Pinpoint the cell where the given text exists, returning its [x, y] midpoint coordinate. 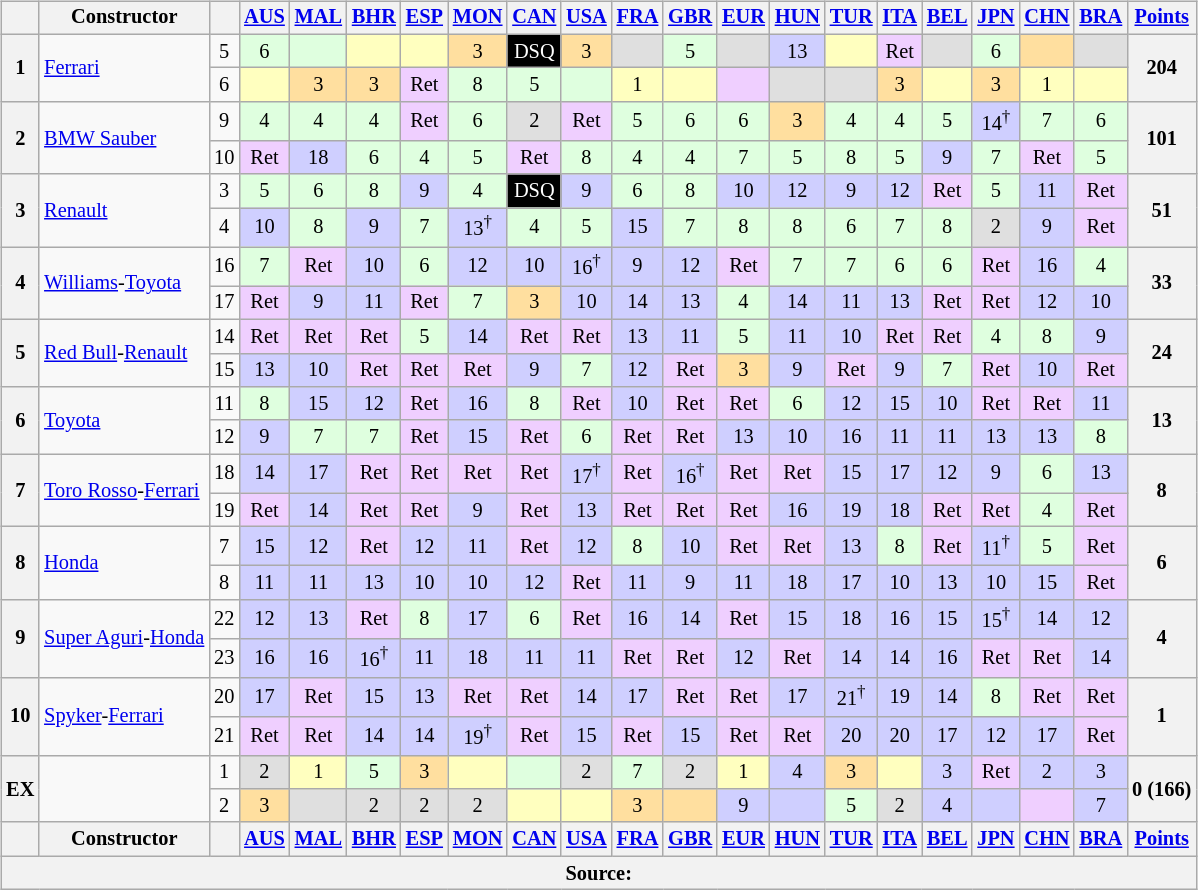
101 [1162, 138]
Toyota [124, 420]
19† [478, 736]
21 [224, 736]
204 [1162, 68]
24 [1162, 352]
22 [224, 618]
13† [478, 228]
Honda [124, 564]
Toro Rosso-Ferrari [124, 490]
Spyker-Ferrari [124, 716]
15† [996, 618]
EX [20, 788]
Williams-Toyota [124, 284]
14† [996, 122]
Red Bull-Renault [124, 352]
Super Aguri-Honda [124, 638]
Renault [124, 210]
23 [224, 658]
0 (166) [1162, 788]
Source: [598, 873]
17† [586, 474]
BMW Sauber [124, 138]
Ferrari [124, 68]
33 [1162, 284]
21† [852, 696]
51 [1162, 210]
11† [996, 546]
